For the text-containing cell, return its midpoint in [X, Y] coordinate format. 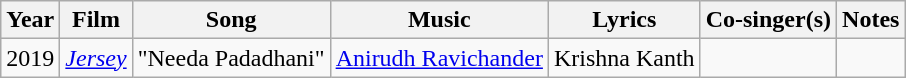
Co-singer(s) [768, 20]
Jersey [96, 58]
2019 [30, 58]
Anirudh Ravichander [439, 58]
Film [96, 20]
Krishna Kanth [624, 58]
"Needa Padadhani" [231, 58]
Song [231, 20]
Lyrics [624, 20]
Music [439, 20]
Notes [871, 20]
Year [30, 20]
